Return [X, Y] of the center of cell containing provided text 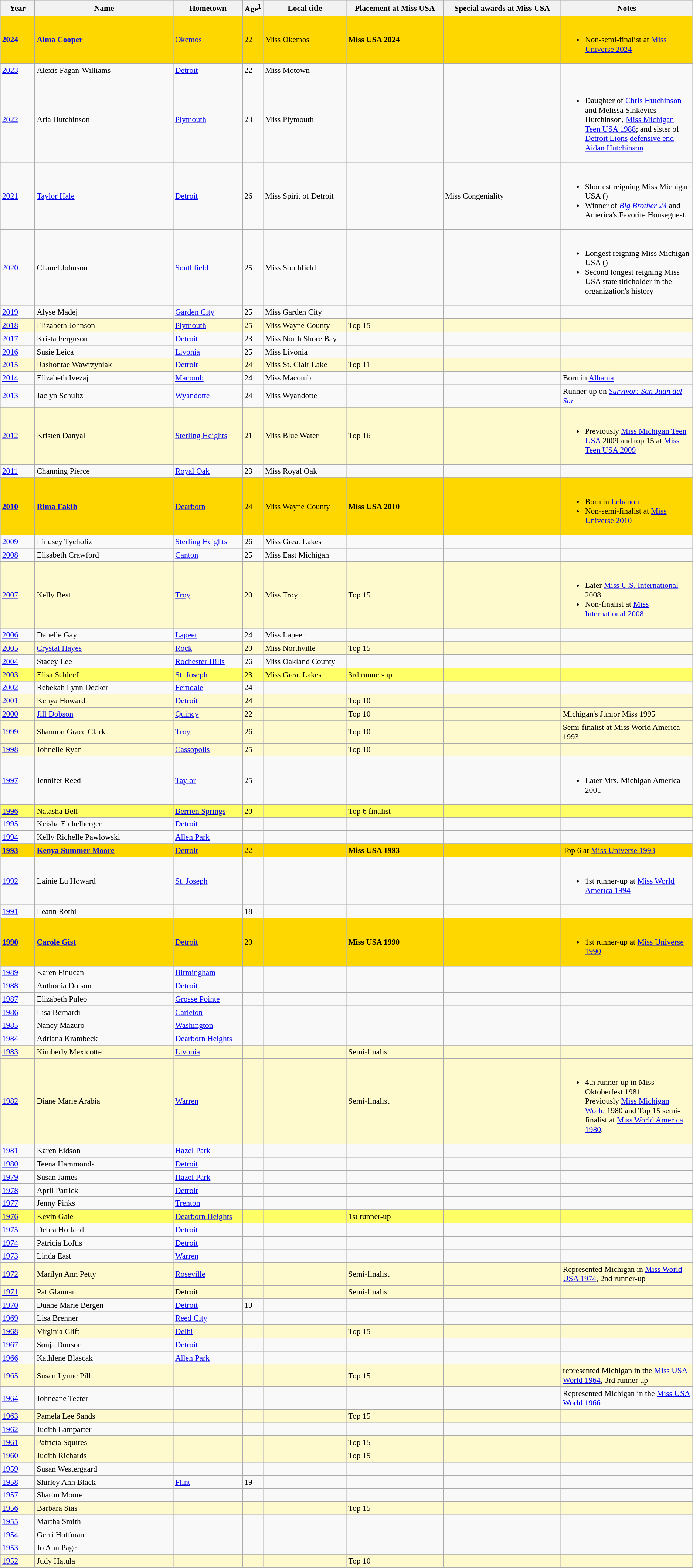
Pamela Lee Sands [104, 1416]
Lainie Lu Howard [104, 881]
Born in Albania [627, 378]
1st runner-up at Miss World America 1994 [627, 881]
Kenya Howard [104, 701]
Judith Richards [104, 1456]
1991 [18, 912]
Teena Hammonds [104, 1164]
1968 [18, 1331]
1987 [18, 999]
Duane Marie Bergen [104, 1305]
Birmingham [208, 973]
Virginia Clift [104, 1331]
Washington [208, 1026]
1978 [18, 1191]
1988 [18, 986]
1954 [18, 1535]
Wyandotte [208, 396]
1969 [18, 1318]
1960 [18, 1456]
1952 [18, 1561]
Okemos [208, 40]
1955 [18, 1521]
Rochester Hills [208, 661]
Sonja Dunson [104, 1345]
Top 6 finalist [395, 811]
Quincy [208, 714]
2023 [18, 70]
Garden City [208, 312]
Kathlene Blascak [104, 1358]
Later Mrs. Michigan America 2001 [627, 780]
Elisabeth Crawford [104, 555]
Placement at Miss USA [395, 8]
1998 [18, 750]
Trenton [208, 1203]
Susie Leica [104, 352]
Royal Oak [208, 471]
1996 [18, 811]
Shannon Grace Clark [104, 732]
1984 [18, 1039]
1989 [18, 973]
Delhi [208, 1331]
2003 [18, 675]
Natasha Bell [104, 811]
1982 [18, 1101]
Carleton [208, 1012]
Previously Miss Michigan Teen USA 2009 and top 15 at Miss Teen USA 2009 [627, 436]
1st runner-up [395, 1217]
Alma Cooper [104, 40]
1971 [18, 1292]
Top 6 at Miss Universe 1993 [627, 851]
Taylor Hale [104, 196]
Kenya Summer Moore [104, 851]
Macomb [208, 378]
Flint [208, 1482]
2016 [18, 352]
Jenny Pinks [104, 1203]
1983 [18, 1052]
Miss USA 1993 [395, 851]
Semi-finalist at Miss World America 1993 [627, 732]
1970 [18, 1305]
Miss Wyandotte [305, 396]
Miss Southfield [305, 267]
2021 [18, 196]
Miss USA 2010 [395, 507]
21 [253, 436]
1981 [18, 1151]
Danelle Gay [104, 635]
Year [18, 8]
Miss Congeniality [502, 196]
Miss USA 2024 [395, 40]
Marilyn Ann Petty [104, 1274]
2015 [18, 365]
2007 [18, 595]
2010 [18, 507]
Lisa Bernardi [104, 1012]
Sharon Moore [104, 1495]
Gerri Hoffman [104, 1535]
Elizabeth Puleo [104, 999]
Crystal Hayes [104, 648]
Jo Ann Page [104, 1548]
April Patrick [104, 1191]
4th runner-up in Miss Oktoberfest 1981Previously Miss Michigan World 1980 and Top 15 semi-finalist at Miss World America 1980. [627, 1101]
1963 [18, 1416]
2020 [18, 267]
Judith Lamparter [104, 1429]
Miss Motown [305, 70]
Canton [208, 555]
Michigan's Junior Miss 1995 [627, 714]
Martha Smith [104, 1521]
Kristen Danyal [104, 436]
Miss St. Clair Lake [305, 365]
1953 [18, 1548]
Miss Spirit of Detroit [305, 196]
Miss Macomb [305, 378]
Represented Michigan in Miss World USA 1974, 2nd runner-up [627, 1274]
Susan Westergaard [104, 1469]
1961 [18, 1443]
1956 [18, 1508]
represented Michigan in the Miss USA World 1964, 3rd runner up [627, 1375]
1980 [18, 1164]
Judy Hatula [104, 1561]
Miss Northville [305, 648]
Top 16 [395, 436]
2024 [18, 40]
1st runner-up at Miss Universe 1990 [627, 942]
Dearborn [208, 507]
2004 [18, 661]
Susan Lynne Pill [104, 1375]
Anthonia Dotson [104, 986]
Johnelle Ryan [104, 750]
1973 [18, 1256]
Kelly Best [104, 595]
Channing Pierce [104, 471]
Local title [305, 8]
1964 [18, 1398]
Karen Finucan [104, 973]
Miss Livonia [305, 352]
Adriana Krambeck [104, 1039]
Rashontae Wawrzyniak [104, 365]
1977 [18, 1203]
Susan James [104, 1177]
Patricia Squires [104, 1443]
Born in LebanonNon-semi-finalist at Miss Universe 2010 [627, 507]
Taylor [208, 780]
1967 [18, 1345]
1999 [18, 732]
Rock [208, 648]
Hometown [208, 8]
Shortest reigning Miss Michigan USA ()Winner of Big Brother 24 and America's Favorite Houseguest. [627, 196]
Pat Glannan [104, 1292]
1997 [18, 780]
2011 [18, 471]
Krista Ferguson [104, 339]
1962 [18, 1429]
Rebekah Lynn Decker [104, 688]
Miss Garden City [305, 312]
Stacey Lee [104, 661]
1959 [18, 1469]
Later Miss U.S. International 2008Non-finalist at Miss International 2008 [627, 595]
1995 [18, 824]
2000 [18, 714]
1976 [18, 1217]
Lapeer [208, 635]
2009 [18, 542]
Leann Rothi [104, 912]
Debra Holland [104, 1230]
1986 [18, 1012]
Reed City [208, 1318]
Diane Marie Arabia [104, 1101]
Linda East [104, 1256]
2006 [18, 635]
Represented Michigan in the Miss USA World 1966 [627, 1398]
Ferndale [208, 688]
1965 [18, 1375]
Non-semi-finalist at Miss Universe 2024 [627, 40]
1990 [18, 942]
Alexis Fagan-Williams [104, 70]
Miss Royal Oak [305, 471]
18 [253, 912]
Kevin Gale [104, 1217]
Top 11 [395, 365]
Special awards at Miss USA [502, 8]
Miss East Michigan [305, 555]
Kimberly Mexicotte [104, 1052]
2001 [18, 701]
Southfield [208, 267]
1994 [18, 837]
2002 [18, 688]
1975 [18, 1230]
Jennifer Reed [104, 780]
2017 [18, 339]
1974 [18, 1243]
1957 [18, 1495]
2018 [18, 325]
Elizabeth Johnson [104, 325]
Elizabeth Ivezaj [104, 378]
Karen Eidson [104, 1151]
1985 [18, 1026]
Nancy Mazuro [104, 1026]
Barbara Sias [104, 1508]
3rd runner-up [395, 675]
Grosse Pointe [208, 999]
Carole Gist [104, 942]
Berrien Springs [208, 811]
Roseville [208, 1274]
Miss North Shore Bay [305, 339]
Miss Okemos [305, 40]
2005 [18, 648]
Alyse Madej [104, 312]
1992 [18, 881]
Miss Plymouth [305, 120]
Miss Troy [305, 595]
1972 [18, 1274]
Rima Fakih [104, 507]
Miss Oakland County [305, 661]
1958 [18, 1482]
Lisa Brenner [104, 1318]
Longest reigning Miss Michigan USA ()Second longest reigning Miss USA state titleholder in the organization's history [627, 267]
2008 [18, 555]
2012 [18, 436]
Lindsey Tycholiz [104, 542]
Cassopolis [208, 750]
1966 [18, 1358]
Jill Dobson [104, 714]
Elisa Schleef [104, 675]
2022 [18, 120]
Shirley Ann Black [104, 1482]
Patricia Loftis [104, 1243]
Kelly Richelle Pawlowski [104, 837]
Notes [627, 8]
Chanel Johnson [104, 267]
Keisha Eichelberger [104, 824]
Miss Lapeer [305, 635]
2019 [18, 312]
Jaclyn Schultz [104, 396]
Miss Blue Water [305, 436]
Name [104, 8]
1979 [18, 1177]
Aria Hutchinson [104, 120]
Johneane Teeter [104, 1398]
Miss USA 1990 [395, 942]
1993 [18, 851]
2014 [18, 378]
Runner-up on Survivor: San Juan del Sur [627, 396]
2013 [18, 396]
Age1 [253, 8]
